Return (X, Y) of the center of cell containing provided text 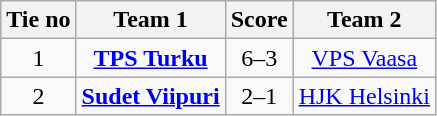
VPS Vaasa (364, 58)
HJK Helsinki (364, 96)
Sudet Viipuri (150, 96)
Score (259, 20)
2–1 (259, 96)
6–3 (259, 58)
Tie no (38, 20)
2 (38, 96)
Team 2 (364, 20)
Team 1 (150, 20)
TPS Turku (150, 58)
1 (38, 58)
